Locate the cell with the specified text and output its [X, Y] center coordinate. 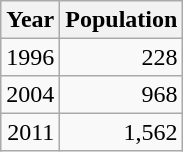
1996 [30, 56]
Population [122, 20]
968 [122, 94]
2011 [30, 132]
228 [122, 56]
1,562 [122, 132]
Year [30, 20]
2004 [30, 94]
